For the text-containing cell, return its midpoint in (x, y) coordinate format. 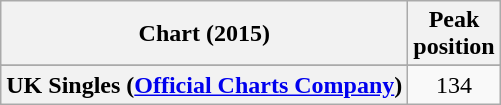
134 (454, 85)
Chart (2015) (204, 34)
UK Singles (Official Charts Company) (204, 85)
Peakposition (454, 34)
